Identify which cell holds the provided text, then report its [x, y] central coordinate. 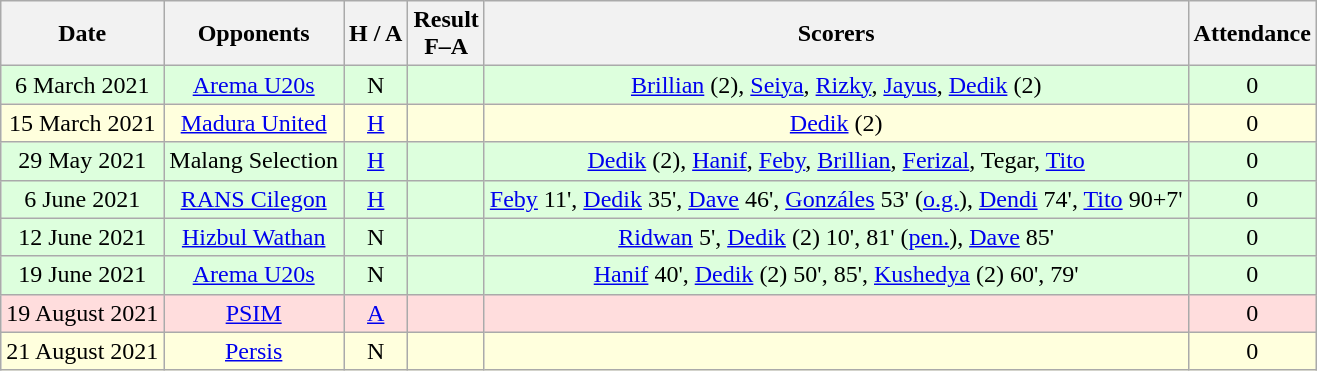
PSIM [254, 313]
ResultF–A [446, 34]
Brillian (2), Seiya, Rizky, Jayus, Dedik (2) [836, 85]
Attendance [1252, 34]
19 June 2021 [82, 275]
19 August 2021 [82, 313]
Dedik (2) [836, 123]
21 August 2021 [82, 351]
Dedik (2), Hanif, Feby, Brillian, Ferizal, Tegar, Tito [836, 161]
Feby 11', Dedik 35', Dave 46', Gonzáles 53' (o.g.), Dendi 74', Tito 90+7' [836, 199]
A [376, 313]
Scorers [836, 34]
H / A [376, 34]
Hizbul Wathan [254, 237]
Malang Selection [254, 161]
Persis [254, 351]
RANS Cilegon [254, 199]
15 March 2021 [82, 123]
Ridwan 5', Dedik (2) 10', 81' (pen.), Dave 85' [836, 237]
29 May 2021 [82, 161]
12 June 2021 [82, 237]
6 March 2021 [82, 85]
Hanif 40', Dedik (2) 50', 85', Kushedya (2) 60', 79' [836, 275]
6 June 2021 [82, 199]
Date [82, 34]
Madura United [254, 123]
Opponents [254, 34]
